Capture the cell that displays the provided text and extract its [x, y] central coordinate. 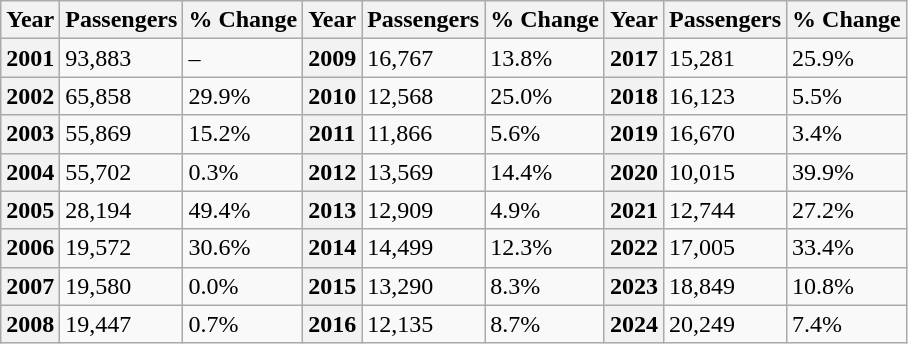
2003 [30, 134]
2010 [332, 96]
18,849 [726, 286]
2012 [332, 172]
29.9% [243, 96]
2006 [30, 248]
8.7% [545, 324]
49.4% [243, 210]
27.2% [847, 210]
2007 [30, 286]
2019 [634, 134]
2002 [30, 96]
2018 [634, 96]
0.3% [243, 172]
16,670 [726, 134]
2017 [634, 58]
93,883 [122, 58]
55,702 [122, 172]
19,580 [122, 286]
14.4% [545, 172]
10.8% [847, 286]
2015 [332, 286]
2014 [332, 248]
0.0% [243, 286]
12,744 [726, 210]
4.9% [545, 210]
2011 [332, 134]
13,290 [424, 286]
55,869 [122, 134]
2024 [634, 324]
2021 [634, 210]
15,281 [726, 58]
3.4% [847, 134]
2023 [634, 286]
11,866 [424, 134]
5.5% [847, 96]
25.0% [545, 96]
19,572 [122, 248]
7.4% [847, 324]
2001 [30, 58]
30.6% [243, 248]
14,499 [424, 248]
8.3% [545, 286]
0.7% [243, 324]
20,249 [726, 324]
2013 [332, 210]
2008 [30, 324]
12,135 [424, 324]
16,123 [726, 96]
2016 [332, 324]
13.8% [545, 58]
12,909 [424, 210]
17,005 [726, 248]
33.4% [847, 248]
16,767 [424, 58]
25.9% [847, 58]
2004 [30, 172]
12,568 [424, 96]
39.9% [847, 172]
2022 [634, 248]
15.2% [243, 134]
5.6% [545, 134]
65,858 [122, 96]
2009 [332, 58]
– [243, 58]
10,015 [726, 172]
28,194 [122, 210]
12.3% [545, 248]
19,447 [122, 324]
13,569 [424, 172]
2005 [30, 210]
2020 [634, 172]
